Detect which cell encompasses the target text, then output its (x, y) center coordinate. 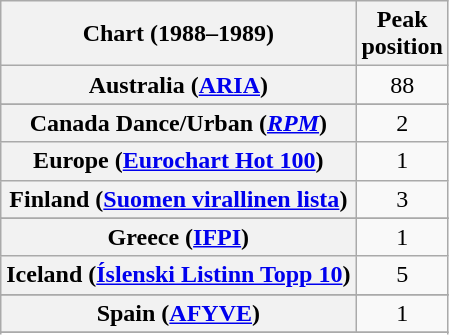
Peakposition (402, 34)
Iceland (Íslenski Listinn Topp 10) (178, 275)
Canada Dance/Urban (RPM) (178, 123)
Australia (ARIA) (178, 85)
Finland (Suomen virallinen lista) (178, 199)
Chart (1988–1989) (178, 34)
3 (402, 199)
5 (402, 275)
Europe (Eurochart Hot 100) (178, 161)
88 (402, 85)
2 (402, 123)
Greece (IFPI) (178, 237)
Spain (AFYVE) (178, 313)
